Return the (X, Y) coordinate for the center point of the cell that contains the specified text.  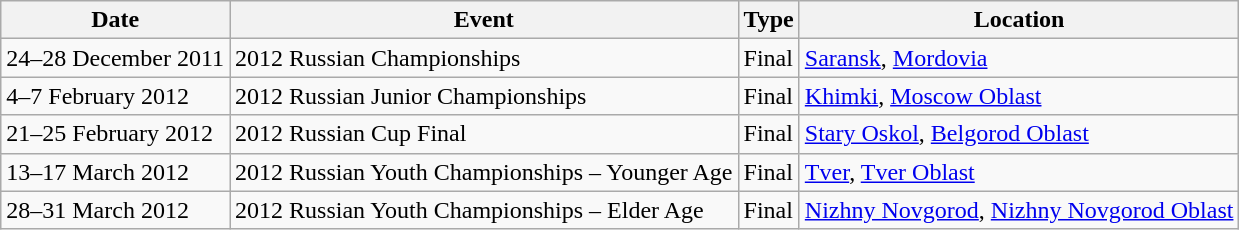
Khimki, Moscow Oblast (1019, 96)
Nizhny Novgorod, Nizhny Novgorod Oblast (1019, 210)
2012 Russian Youth Championships – Younger Age (484, 172)
Stary Oskol, Belgorod Oblast (1019, 134)
Tver, Tver Oblast (1019, 172)
21–25 February 2012 (116, 134)
Type (768, 20)
2012 Russian Youth Championships – Elder Age (484, 210)
Event (484, 20)
28–31 March 2012 (116, 210)
Location (1019, 20)
2012 Russian Cup Final (484, 134)
4–7 February 2012 (116, 96)
13–17 March 2012 (116, 172)
24–28 December 2011 (116, 58)
2012 Russian Championships (484, 58)
Saransk, Mordovia (1019, 58)
2012 Russian Junior Championships (484, 96)
Date (116, 20)
